Capture the cell that displays the provided text and extract its [X, Y] central coordinate. 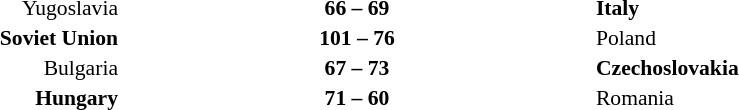
101 – 76 [357, 38]
67 – 73 [357, 68]
